Return [x, y] of the center of cell containing provided text 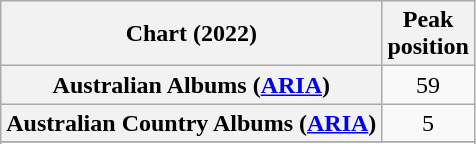
Chart (2022) [192, 34]
59 [428, 85]
5 [428, 123]
Australian Country Albums (ARIA) [192, 123]
Australian Albums (ARIA) [192, 85]
Peakposition [428, 34]
